Pinpoint the cell where the given text exists, returning its [x, y] midpoint coordinate. 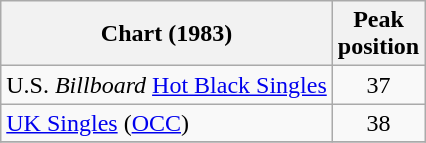
37 [378, 85]
Chart (1983) [167, 34]
UK Singles (OCC) [167, 123]
38 [378, 123]
Peakposition [378, 34]
U.S. Billboard Hot Black Singles [167, 85]
